Identify which cell holds the provided text, then report its [X, Y] central coordinate. 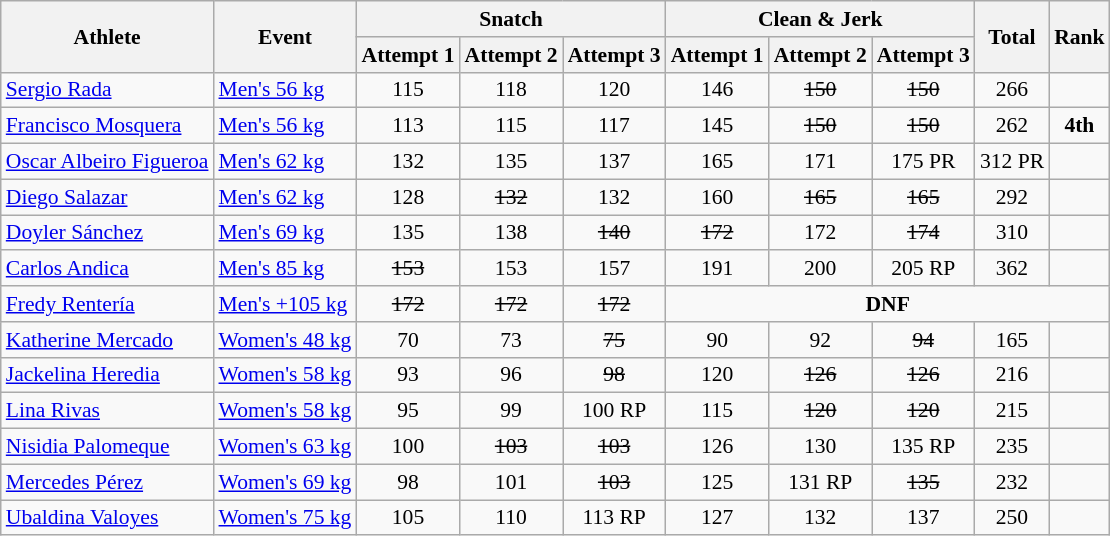
DNF [888, 304]
216 [1012, 375]
101 [512, 482]
Nisidia Palomeque [108, 447]
125 [718, 482]
175 PR [924, 162]
Snatch [510, 19]
Lina Rivas [108, 411]
171 [820, 162]
105 [408, 518]
312 PR [1012, 162]
93 [408, 375]
Men's +105 kg [284, 304]
118 [512, 90]
140 [614, 233]
135 RP [924, 447]
146 [718, 90]
174 [924, 233]
Men's 69 kg [284, 233]
Oscar Albeiro Figueroa [108, 162]
Men's 85 kg [284, 269]
75 [614, 340]
113 RP [614, 518]
Clean & Jerk [820, 19]
95 [408, 411]
Fredy Rentería [108, 304]
Jackelina Heredia [108, 375]
73 [512, 340]
Women's 48 kg [284, 340]
266 [1012, 90]
Sergio Rada [108, 90]
191 [718, 269]
232 [1012, 482]
99 [512, 411]
113 [408, 126]
130 [820, 447]
131 RP [820, 482]
205 RP [924, 269]
70 [408, 340]
100 RP [614, 411]
215 [1012, 411]
160 [718, 197]
Ubaldina Valoyes [108, 518]
Francisco Mosquera [108, 126]
157 [614, 269]
96 [512, 375]
310 [1012, 233]
Carlos Andica [108, 269]
Diego Salazar [108, 197]
94 [924, 340]
90 [718, 340]
Total [1012, 36]
Mercedes Pérez [108, 482]
127 [718, 518]
4th [1080, 126]
117 [614, 126]
Rank [1080, 36]
Katherine Mercado [108, 340]
292 [1012, 197]
Athlete [108, 36]
250 [1012, 518]
Women's 63 kg [284, 447]
110 [512, 518]
138 [512, 233]
Women's 75 kg [284, 518]
235 [1012, 447]
Doyler Sánchez [108, 233]
128 [408, 197]
100 [408, 447]
200 [820, 269]
92 [820, 340]
145 [718, 126]
Event [284, 36]
Women's 69 kg [284, 482]
362 [1012, 269]
262 [1012, 126]
